For the text-containing cell, return its midpoint in [X, Y] coordinate format. 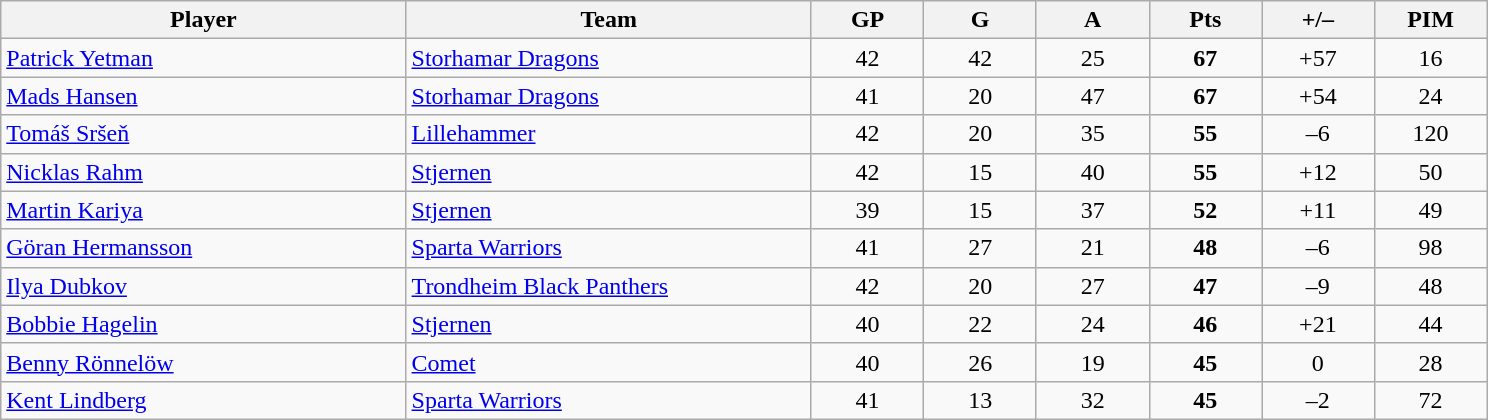
+57 [1318, 58]
Pts [1206, 20]
98 [1430, 248]
49 [1430, 210]
Patrick Yetman [204, 58]
Göran Hermansson [204, 248]
+12 [1318, 172]
16 [1430, 58]
+/– [1318, 20]
+11 [1318, 210]
Ilya Dubkov [204, 286]
–9 [1318, 286]
A [1092, 20]
Tomáš Sršeň [204, 134]
72 [1430, 400]
52 [1206, 210]
120 [1430, 134]
35 [1092, 134]
22 [980, 324]
Team [608, 20]
Kent Lindberg [204, 400]
G [980, 20]
Player [204, 20]
39 [868, 210]
Benny Rönnelöw [204, 362]
+21 [1318, 324]
PIM [1430, 20]
Trondheim Black Panthers [608, 286]
GP [868, 20]
46 [1206, 324]
Nicklas Rahm [204, 172]
Lillehammer [608, 134]
37 [1092, 210]
50 [1430, 172]
0 [1318, 362]
Mads Hansen [204, 96]
Martin Kariya [204, 210]
13 [980, 400]
–2 [1318, 400]
44 [1430, 324]
Comet [608, 362]
26 [980, 362]
Bobbie Hagelin [204, 324]
28 [1430, 362]
19 [1092, 362]
+54 [1318, 96]
21 [1092, 248]
32 [1092, 400]
25 [1092, 58]
